Extract the (x, y) coordinate from the center of the cell holding the provided text.  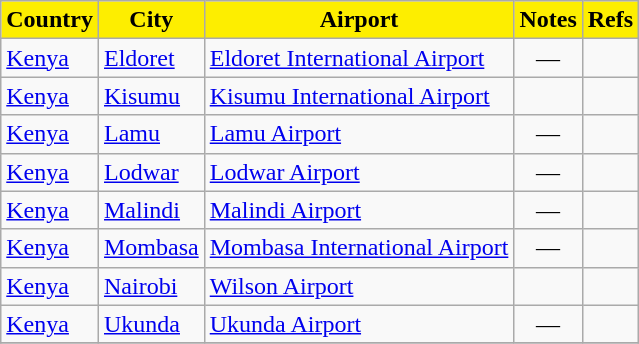
Malindi Airport (359, 210)
Mombasa International Airport (359, 248)
Eldoret (151, 58)
Kisumu (151, 96)
Ukunda Airport (359, 324)
Mombasa (151, 248)
Ukunda (151, 324)
Notes (548, 20)
Malindi (151, 210)
Lodwar (151, 172)
Eldoret International Airport (359, 58)
Refs (610, 20)
Lamu (151, 134)
Country (50, 20)
Airport (359, 20)
Wilson Airport (359, 286)
City (151, 20)
Lodwar Airport (359, 172)
Nairobi (151, 286)
Kisumu International Airport (359, 96)
Lamu Airport (359, 134)
